From the cell containing the given text, extract its center point as [x, y] coordinate. 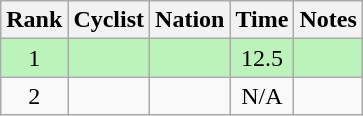
N/A [262, 96]
Time [262, 20]
Notes [328, 20]
2 [34, 96]
12.5 [262, 58]
1 [34, 58]
Rank [34, 20]
Nation [190, 20]
Cyclist [109, 20]
